Return (X, Y) of the center of cell containing provided text 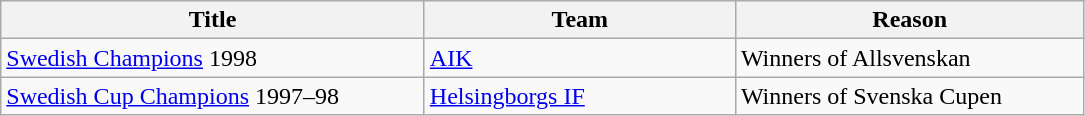
Swedish Champions 1998 (213, 58)
Helsingborgs IF (580, 96)
Team (580, 20)
AIK (580, 58)
Winners of Allsvenskan (910, 58)
Winners of Svenska Cupen (910, 96)
Title (213, 20)
Swedish Cup Champions 1997–98 (213, 96)
Reason (910, 20)
